Find where the given text appears and provide that cell's center as [x, y] coordinate. 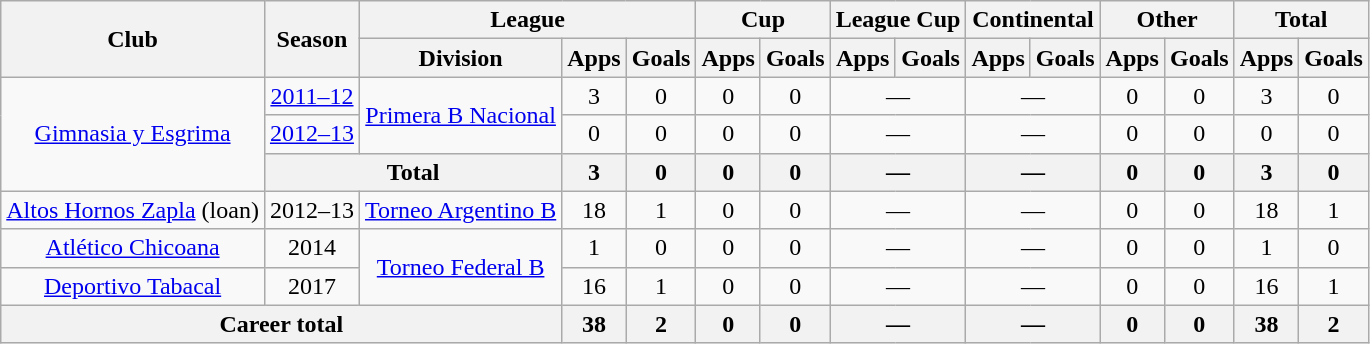
Deportivo Tabacal [133, 286]
Primera B Nacional [460, 115]
Club [133, 39]
Division [460, 58]
Torneo Argentino B [460, 210]
Season [312, 39]
League Cup [898, 20]
2014 [312, 248]
Torneo Federal B [460, 267]
Career total [282, 324]
Altos Hornos Zapla (loan) [133, 210]
Other [1167, 20]
2017 [312, 286]
Cup [763, 20]
Atlético Chicoana [133, 248]
Continental [1033, 20]
League [527, 20]
2011–12 [312, 96]
Gimnasia y Esgrima [133, 134]
